Capture the cell that displays the provided text and extract its [x, y] central coordinate. 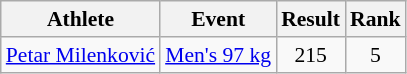
Men's 97 kg [218, 55]
215 [310, 55]
Event [218, 19]
5 [376, 55]
Result [310, 19]
Petar Milenković [80, 55]
Athlete [80, 19]
Rank [376, 19]
